Capture the cell that displays the provided text and extract its [x, y] central coordinate. 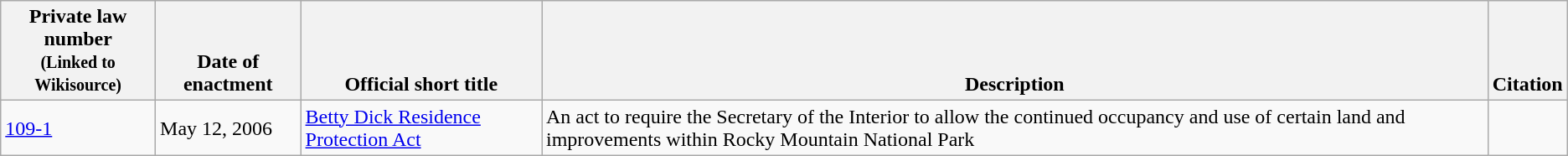
Private law number(Linked to Wikisource) [79, 50]
May 12, 2006 [229, 127]
Betty Dick Residence Protection Act [420, 127]
109-1 [79, 127]
Citation [1528, 50]
Official short title [420, 50]
Description [1014, 50]
Date of enactment [229, 50]
